Provide the [X, Y] coordinate of the cell's center where the given text is located.  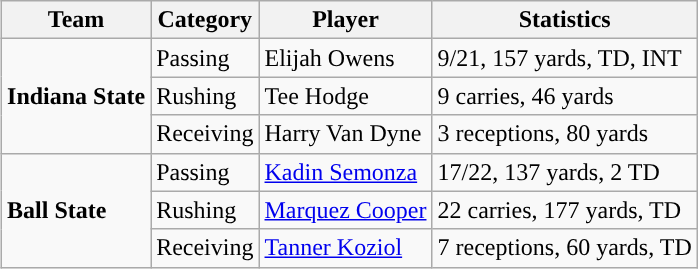
7 receptions, 60 yards, TD [564, 248]
Tanner Koziol [346, 248]
17/22, 137 yards, 2 TD [564, 172]
Marquez Cooper [346, 210]
Team [76, 20]
Harry Van Dyne [346, 134]
Indiana State [76, 96]
Elijah Owens [346, 58]
9/21, 157 yards, TD, INT [564, 58]
Player [346, 20]
Category [205, 20]
22 carries, 177 yards, TD [564, 210]
Ball State [76, 210]
3 receptions, 80 yards [564, 134]
Statistics [564, 20]
Kadin Semonza [346, 172]
9 carries, 46 yards [564, 96]
Tee Hodge [346, 96]
